Capture the cell that displays the provided text and extract its (x, y) central coordinate. 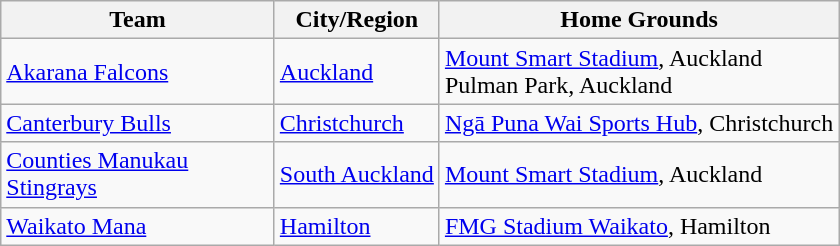
Canterbury Bulls (138, 123)
Akarana Falcons (138, 72)
Ngā Puna Wai Sports Hub, Christchurch (638, 123)
South Auckland (356, 174)
Hamilton (356, 226)
Mount Smart Stadium, AucklandPulman Park, Auckland (638, 72)
Waikato Mana (138, 226)
Team (138, 20)
City/Region (356, 20)
Counties Manukau Stingrays (138, 174)
Auckland (356, 72)
Mount Smart Stadium, Auckland (638, 174)
Home Grounds (638, 20)
Christchurch (356, 123)
FMG Stadium Waikato, Hamilton (638, 226)
